Search for the cell housing the specified text and yield its (X, Y) center coordinate. 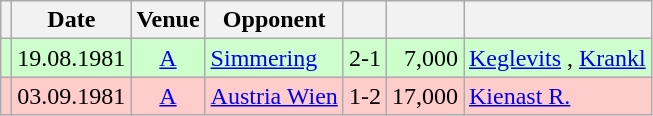
Opponent (274, 20)
17,000 (424, 96)
Date (72, 20)
Keglevits , Krankl (558, 58)
03.09.1981 (72, 96)
19.08.1981 (72, 58)
Venue (168, 20)
Kienast R. (558, 96)
2-1 (364, 58)
Austria Wien (274, 96)
1-2 (364, 96)
7,000 (424, 58)
Simmering (274, 58)
